For the text-containing cell, return its midpoint in (x, y) coordinate format. 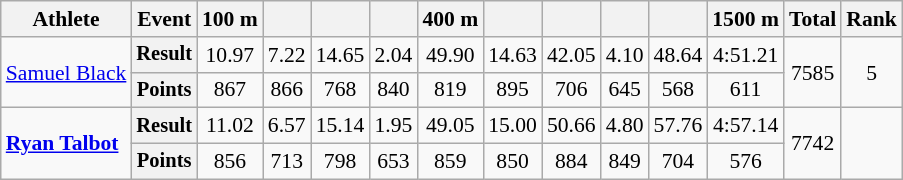
100 m (230, 19)
4.10 (625, 55)
50.66 (572, 126)
Total (812, 19)
Ryan Talbot (66, 144)
884 (572, 162)
1.95 (393, 126)
859 (450, 162)
6.57 (287, 126)
7585 (812, 72)
4:57.14 (746, 126)
Samuel Black (66, 72)
611 (746, 90)
49.05 (450, 126)
57.76 (678, 126)
2.04 (393, 55)
856 (230, 162)
704 (678, 162)
840 (393, 90)
14.65 (340, 55)
Event (164, 19)
819 (450, 90)
4.80 (625, 126)
14.63 (512, 55)
5 (872, 72)
867 (230, 90)
706 (572, 90)
798 (340, 162)
866 (287, 90)
Athlete (66, 19)
4:51.21 (746, 55)
7.22 (287, 55)
48.64 (678, 55)
11.02 (230, 126)
768 (340, 90)
645 (625, 90)
Rank (872, 19)
1500 m (746, 19)
713 (287, 162)
400 m (450, 19)
42.05 (572, 55)
49.90 (450, 55)
568 (678, 90)
15.00 (512, 126)
653 (393, 162)
850 (512, 162)
576 (746, 162)
895 (512, 90)
7742 (812, 144)
15.14 (340, 126)
849 (625, 162)
10.97 (230, 55)
